Determine the [X, Y] coordinate at the center of the cell enclosing the given text.  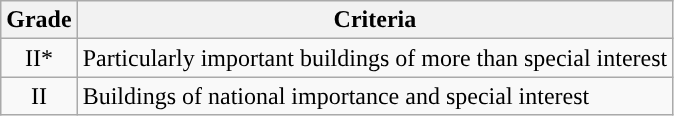
II [39, 96]
Particularly important buildings of more than special interest [375, 58]
Grade [39, 20]
Buildings of national importance and special interest [375, 96]
Criteria [375, 20]
II* [39, 58]
